Scan for the cell matching the given text and deliver its (x, y) coordinate at center. 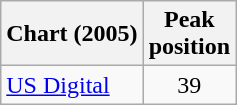
39 (189, 85)
US Digital (72, 85)
Peakposition (189, 34)
Chart (2005) (72, 34)
